Identify which cell holds the provided text, then report its (X, Y) central coordinate. 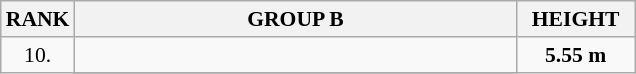
HEIGHT (576, 19)
10. (38, 55)
5.55 m (576, 55)
GROUP B (295, 19)
RANK (38, 19)
